Identify which cell holds the provided text, then report its [X, Y] central coordinate. 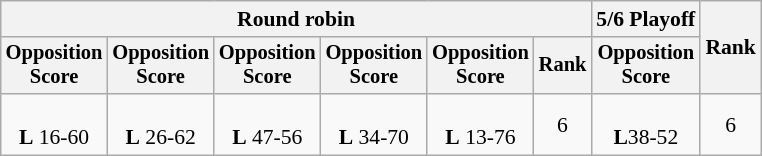
L 13-76 [480, 124]
L38-52 [646, 124]
Round robin [296, 19]
5/6 Playoff [646, 19]
L 34-70 [374, 124]
L 47-56 [268, 124]
L 26-62 [160, 124]
L 16-60 [54, 124]
